Locate the cell with the specified text and output its [X, Y] center coordinate. 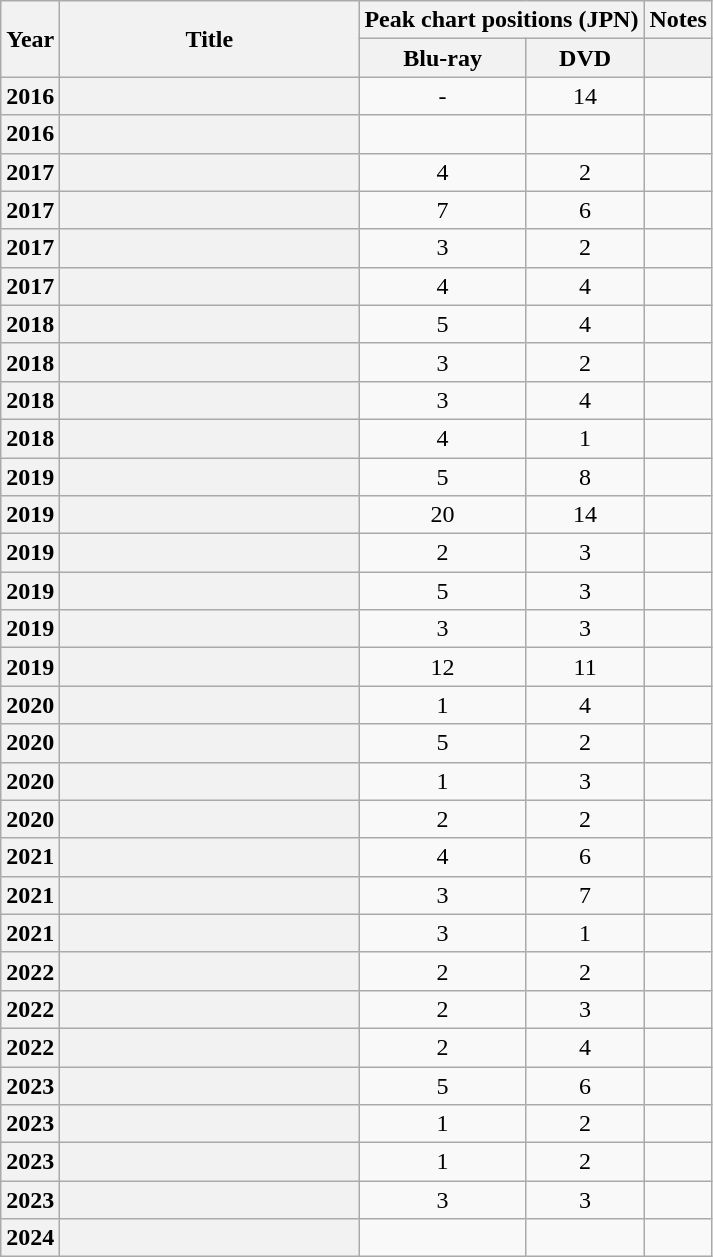
2024 [30, 1238]
12 [442, 667]
11 [585, 667]
Notes [678, 20]
Blu-ray [442, 58]
Year [30, 39]
Title [210, 39]
- [442, 96]
20 [442, 515]
8 [585, 477]
DVD [585, 58]
Peak chart positions (JPN) [502, 20]
